Output the (x, y) coordinate of the center of the cell containing the given text.  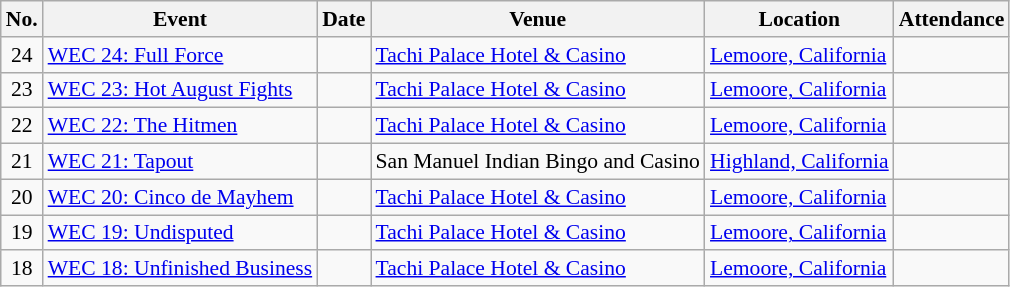
WEC 21: Tapout (180, 162)
San Manuel Indian Bingo and Casino (537, 162)
WEC 24: Full Force (180, 55)
Attendance (952, 19)
23 (22, 90)
WEC 23: Hot August Fights (180, 90)
WEC 20: Cinco de Mayhem (180, 197)
18 (22, 269)
21 (22, 162)
WEC 22: The Hitmen (180, 126)
Date (344, 19)
WEC 19: Undisputed (180, 233)
No. (22, 19)
Event (180, 19)
24 (22, 55)
Venue (537, 19)
22 (22, 126)
WEC 18: Unfinished Business (180, 269)
Highland, California (800, 162)
19 (22, 233)
20 (22, 197)
Location (800, 19)
